Provide the (x, y) coordinate of the cell's center where the given text is located.  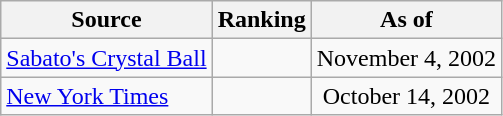
New York Times (106, 96)
Ranking (262, 20)
Source (106, 20)
Sabato's Crystal Ball (106, 58)
October 14, 2002 (406, 96)
As of (406, 20)
November 4, 2002 (406, 58)
